Capture the cell that displays the provided text and extract its (x, y) central coordinate. 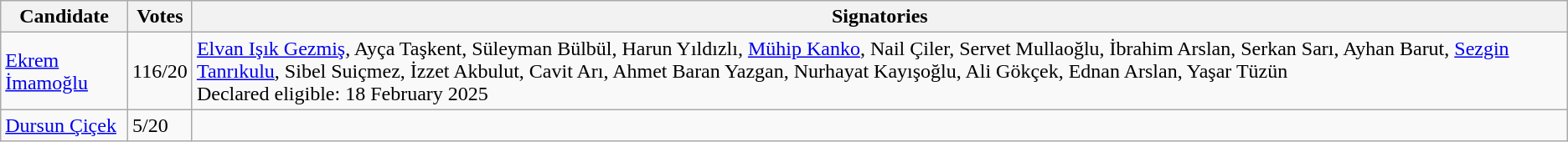
116/20 (161, 71)
Dursun Çiçek (64, 125)
Candidate (64, 17)
Ekrem İmamoğlu (64, 71)
Signatories (879, 17)
Votes (161, 17)
5/20 (161, 125)
